Output the [X, Y] coordinate of the center of the cell containing the given text.  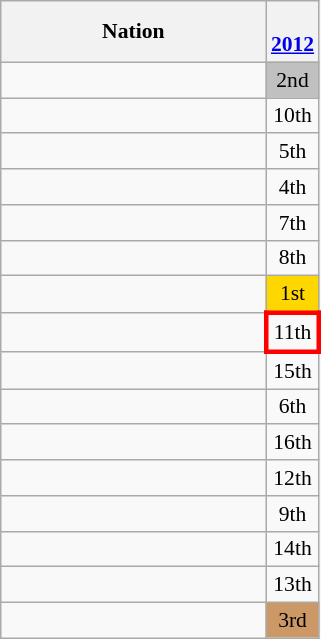
1st [292, 294]
Nation [134, 32]
7th [292, 223]
2nd [292, 80]
9th [292, 514]
13th [292, 585]
10th [292, 116]
3rd [292, 621]
16th [292, 443]
2012 [292, 32]
8th [292, 258]
15th [292, 370]
4th [292, 187]
5th [292, 152]
12th [292, 478]
6th [292, 407]
11th [292, 332]
14th [292, 549]
